Extract the [X, Y] coordinate from the center of the cell holding the provided text.  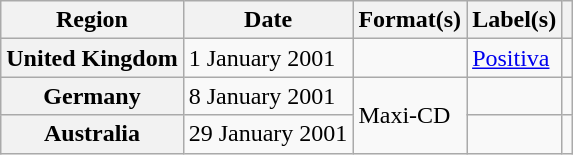
Germany [92, 96]
29 January 2001 [268, 134]
United Kingdom [92, 58]
8 January 2001 [268, 96]
Date [268, 20]
Maxi-CD [410, 115]
Format(s) [410, 20]
1 January 2001 [268, 58]
Label(s) [514, 20]
Region [92, 20]
Australia [92, 134]
Positiva [514, 58]
